Determine the (X, Y) coordinate at the center of the cell enclosing the given text.  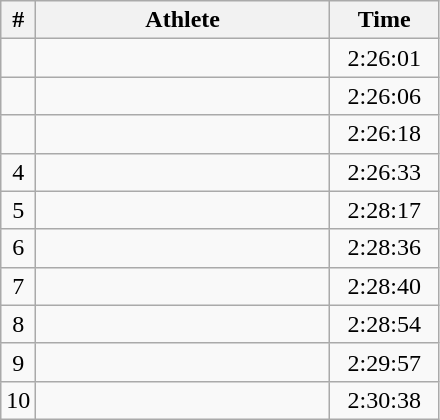
2:29:57 (384, 362)
Time (384, 20)
5 (18, 210)
7 (18, 286)
2:30:38 (384, 400)
2:28:40 (384, 286)
9 (18, 362)
2:28:36 (384, 248)
2:26:18 (384, 134)
# (18, 20)
2:28:54 (384, 324)
2:26:33 (384, 172)
10 (18, 400)
4 (18, 172)
Athlete (183, 20)
6 (18, 248)
2:26:06 (384, 96)
8 (18, 324)
2:28:17 (384, 210)
2:26:01 (384, 58)
